Return the [x, y] coordinate for the center point of the cell that contains the specified text.  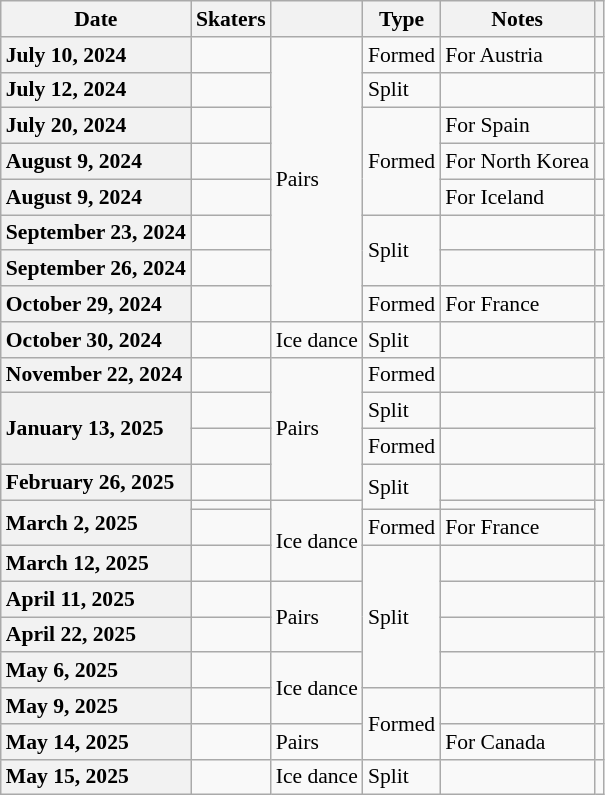
May 14, 2025 [96, 742]
For North Korea [517, 162]
January 13, 2025 [96, 428]
March 12, 2025 [96, 564]
May 6, 2025 [96, 671]
For Spain [517, 126]
For Austria [517, 55]
For Iceland [517, 197]
July 10, 2024 [96, 55]
Type [402, 19]
September 26, 2024 [96, 269]
September 23, 2024 [96, 233]
November 22, 2024 [96, 375]
Skaters [231, 19]
April 11, 2025 [96, 599]
For Canada [517, 742]
May 15, 2025 [96, 777]
April 22, 2025 [96, 635]
October 30, 2024 [96, 340]
May 9, 2025 [96, 706]
March 2, 2025 [96, 523]
Date [96, 19]
July 12, 2024 [96, 90]
July 20, 2024 [96, 126]
Notes [517, 19]
February 26, 2025 [96, 482]
October 29, 2024 [96, 304]
